Identify which cell holds the provided text, then report its (X, Y) central coordinate. 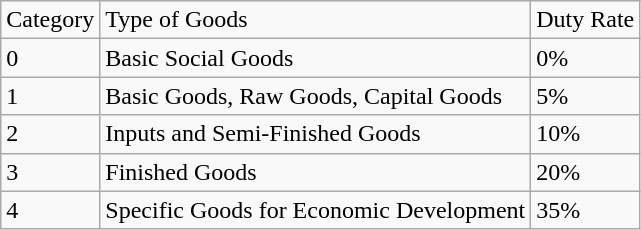
20% (586, 172)
5% (586, 96)
10% (586, 134)
4 (50, 210)
Duty Rate (586, 20)
Finished Goods (316, 172)
35% (586, 210)
1 (50, 96)
0 (50, 58)
2 (50, 134)
Category (50, 20)
Basic Social Goods (316, 58)
0% (586, 58)
Specific Goods for Economic Development (316, 210)
3 (50, 172)
Basic Goods, Raw Goods, Capital Goods (316, 96)
Type of Goods (316, 20)
Inputs and Semi-Finished Goods (316, 134)
